Search for the cell housing the specified text and yield its [x, y] center coordinate. 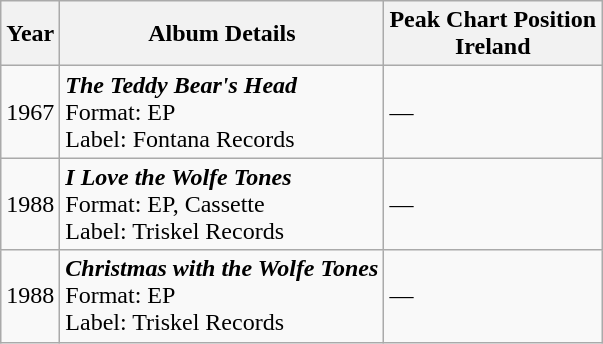
Year [30, 34]
I Love the Wolfe TonesFormat: EP, CassetteLabel: Triskel Records [222, 204]
Christmas with the Wolfe TonesFormat: EPLabel: Triskel Records [222, 296]
Peak Chart PositionIreland [493, 34]
Album Details [222, 34]
1967 [30, 112]
The Teddy Bear's HeadFormat: EPLabel: Fontana Records [222, 112]
